Pinpoint the cell where the given text exists, returning its [x, y] midpoint coordinate. 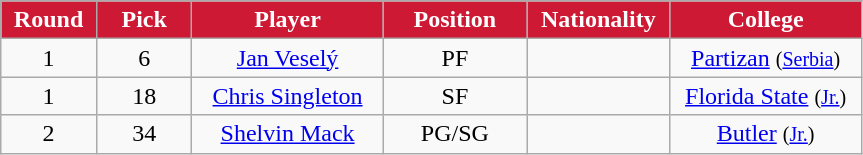
Jan Veselý [288, 58]
Partizan (Serbia) [766, 58]
SF [454, 96]
PF [454, 58]
Chris Singleton [288, 96]
2 [49, 134]
6 [144, 58]
Florida State (Jr.) [766, 96]
PG/SG [454, 134]
34 [144, 134]
Round [49, 20]
Pick [144, 20]
Position [454, 20]
Shelvin Mack [288, 134]
18 [144, 96]
Butler (Jr.) [766, 134]
Player [288, 20]
College [766, 20]
Nationality [598, 20]
